Extract the (X, Y) coordinate from the center of the cell holding the provided text.  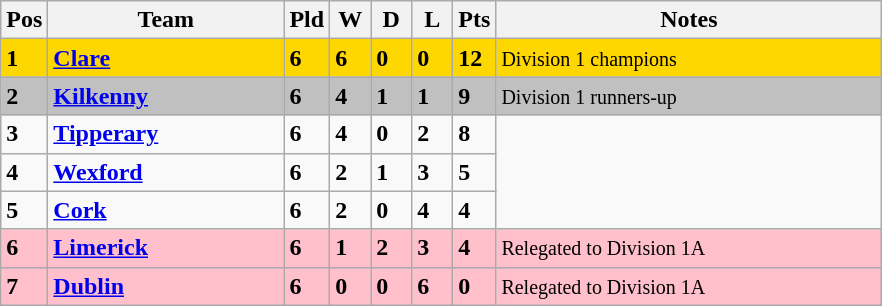
Wexford (166, 172)
Cork (166, 210)
9 (474, 96)
L (432, 20)
Limerick (166, 248)
Notes (689, 20)
Division 1 runners-up (689, 96)
D (392, 20)
12 (474, 58)
W (350, 20)
Pld (307, 20)
Pts (474, 20)
Team (166, 20)
Pos (24, 20)
8 (474, 134)
Tipperary (166, 134)
Kilkenny (166, 96)
7 (24, 286)
Clare (166, 58)
Division 1 champions (689, 58)
Dublin (166, 286)
